Pinpoint the cell where the given text exists, returning its (X, Y) midpoint coordinate. 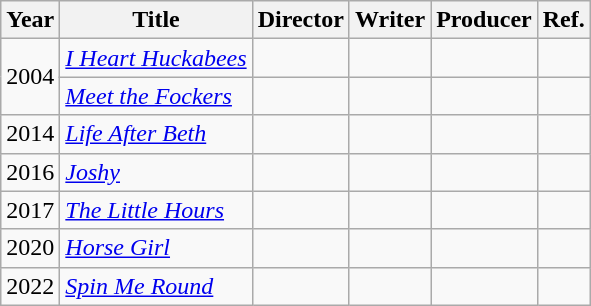
Joshy (156, 172)
Meet the Fockers (156, 96)
The Little Hours (156, 210)
Year (30, 20)
Title (156, 20)
2014 (30, 134)
I Heart Huckabees (156, 58)
2022 (30, 286)
Horse Girl (156, 248)
2017 (30, 210)
Spin Me Round (156, 286)
2016 (30, 172)
Ref. (564, 20)
2004 (30, 77)
Producer (484, 20)
Life After Beth (156, 134)
2020 (30, 248)
Director (300, 20)
Writer (390, 20)
